Determine the (x, y) coordinate at the center of the cell enclosing the given text.  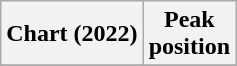
Chart (2022) (72, 34)
Peakposition (189, 34)
